Find where the given text appears and provide that cell's center as [X, Y] coordinate. 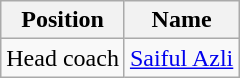
Head coach [63, 58]
Name [181, 20]
Position [63, 20]
Saiful Azli [181, 58]
